Extract the (x, y) coordinate from the center of the cell holding the provided text.  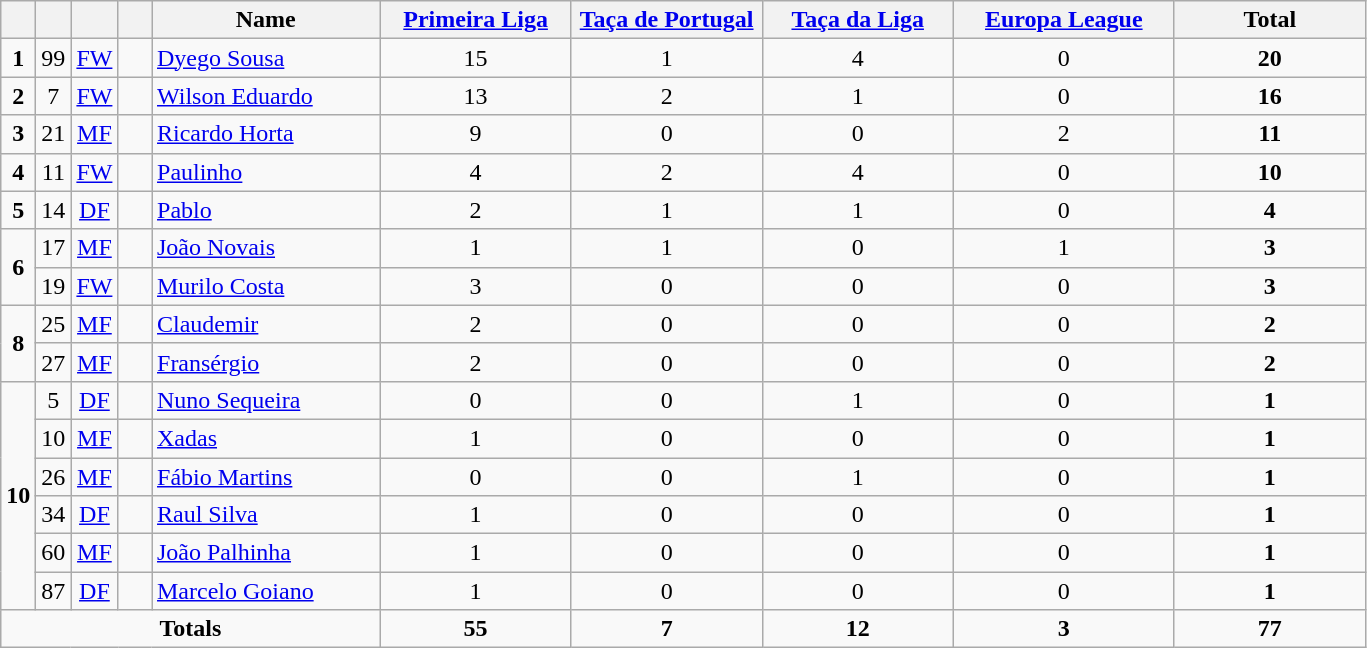
Paulinho (266, 172)
Taça da Liga (858, 20)
Taça de Portugal (666, 20)
13 (476, 96)
Murilo Costa (266, 286)
Xadas (266, 438)
27 (54, 362)
Pablo (266, 210)
87 (54, 591)
14 (54, 210)
77 (1270, 629)
9 (476, 134)
21 (54, 134)
Total (1270, 20)
Primeira Liga (476, 20)
8 (18, 343)
16 (1270, 96)
55 (476, 629)
Dyego Sousa (266, 58)
26 (54, 477)
17 (54, 248)
99 (54, 58)
Fábio Martins (266, 477)
6 (18, 267)
Wilson Eduardo (266, 96)
Raul Silva (266, 515)
12 (858, 629)
Marcelo Goiano (266, 591)
Ricardo Horta (266, 134)
Europa League (1064, 20)
Claudemir (266, 324)
19 (54, 286)
João Novais (266, 248)
25 (54, 324)
20 (1270, 58)
Totals (190, 629)
34 (54, 515)
João Palhinha (266, 553)
Fransérgio (266, 362)
Nuno Sequeira (266, 400)
15 (476, 58)
Name (266, 20)
60 (54, 553)
